Provide the (x, y) coordinate of the cell's center where the given text is located.  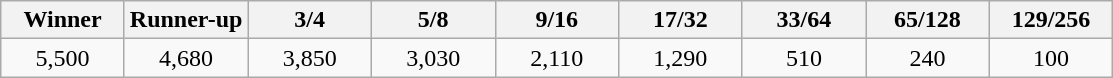
5/8 (433, 20)
510 (804, 58)
33/64 (804, 20)
65/128 (928, 20)
3/4 (310, 20)
5,500 (63, 58)
3,850 (310, 58)
1,290 (681, 58)
4,680 (186, 58)
9/16 (557, 20)
Winner (63, 20)
100 (1051, 58)
Runner-up (186, 20)
240 (928, 58)
17/32 (681, 20)
3,030 (433, 58)
129/256 (1051, 20)
2,110 (557, 58)
